Search for the cell housing the specified text and yield its [x, y] center coordinate. 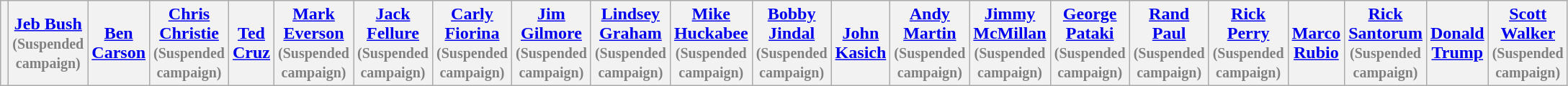
Jimmy McMillan (Suspended campaign) [1010, 43]
Carly Fiorina (Suspended campaign) [472, 43]
Ted Cruz [251, 43]
Rand Paul (Suspended campaign) [1169, 43]
George Pataki (Suspended campaign) [1090, 43]
Rick Santorum (Suspended campaign) [1386, 43]
Lindsey Graham (Suspended campaign) [630, 43]
Mark Everson (Suspended campaign) [314, 43]
Mike Huckabee (Suspended campaign) [711, 43]
Marco Rubio [1317, 43]
Jack Fellure (Suspended campaign) [393, 43]
Donald Trump [1457, 43]
Andy Martin (Suspended campaign) [930, 43]
Chris Christie (Suspended campaign) [189, 43]
Jeb Bush (Suspended campaign) [48, 43]
Bobby Jindal (Suspended campaign) [792, 43]
Ben Carson [119, 43]
Rick Perry (Suspended campaign) [1248, 43]
Scott Walker (Suspended campaign) [1528, 43]
John Kasich [861, 43]
Jim Gilmore (Suspended campaign) [551, 43]
